Extract the (X, Y) coordinate from the center of the cell holding the provided text.  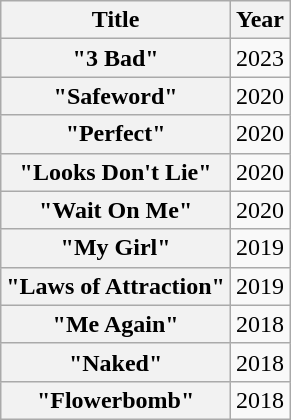
"Wait On Me" (116, 210)
Title (116, 20)
"Looks Don't Lie" (116, 172)
"Naked" (116, 362)
"Laws of Attraction" (116, 286)
"Me Again" (116, 324)
"My Girl" (116, 248)
"Safeword" (116, 96)
"Flowerbomb" (116, 400)
Year (260, 20)
"Perfect" (116, 134)
"3 Bad" (116, 58)
2023 (260, 58)
